Find where the given text appears and provide that cell's center as [X, Y] coordinate. 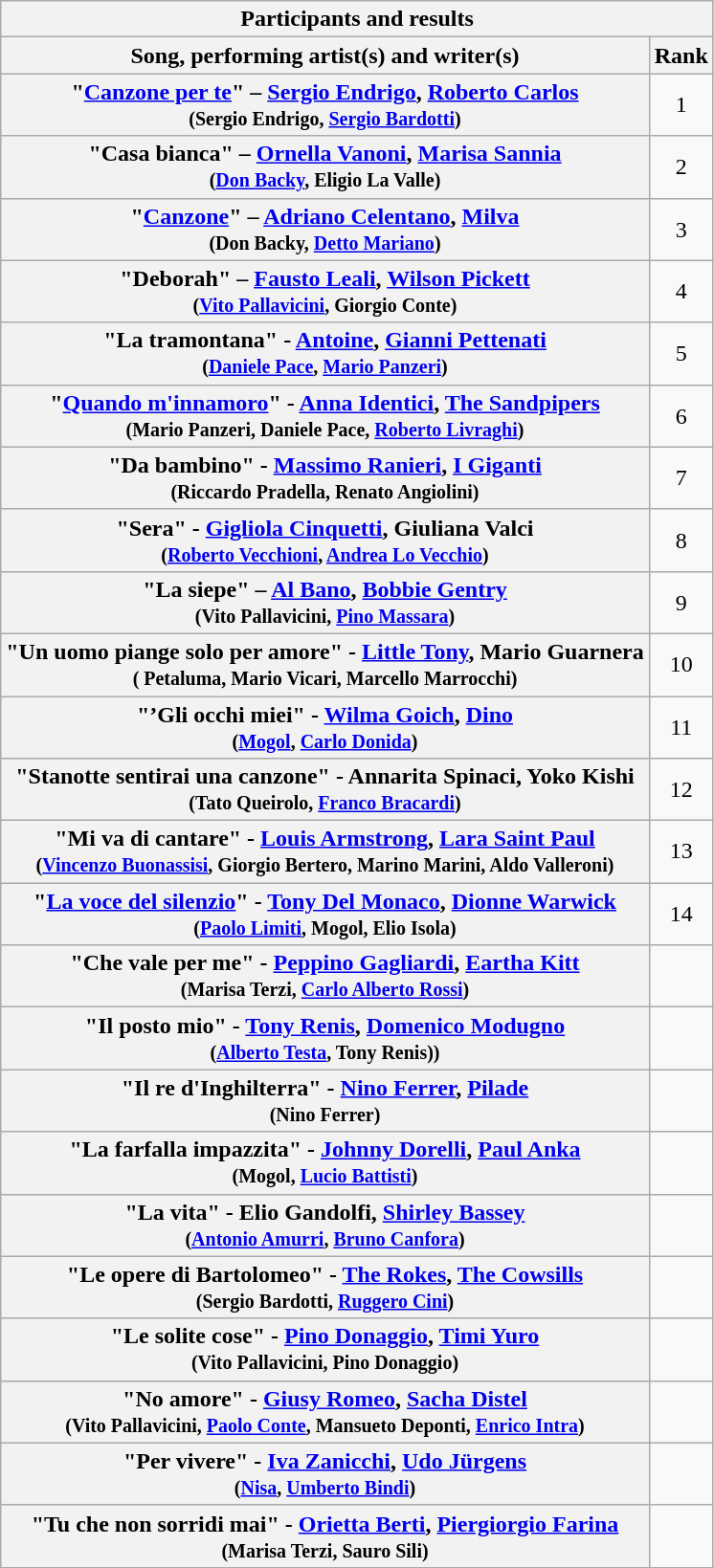
"Da bambino" - Massimo Ranieri, I Giganti (Riccardo Pradella, Renato Angiolini) [325, 478]
14 [681, 915]
"Casa bianca" – Ornella Vanoni, Marisa Sannia (Don Backy, Eligio La Valle) [325, 166]
"Quando m'innamoro" - Anna Identici, The Sandpipers (Mario Panzeri, Daniele Pace, Roberto Livraghi) [325, 415]
"Il posto mio" - Tony Renis, Domenico Modugno (Alberto Testa, Tony Renis)) [325, 1039]
"Deborah" – Fausto Leali, Wilson Pickett (Vito Pallavicini, Giorgio Conte) [325, 291]
"Stanotte sentirai una canzone" - Annarita Spinaci, Yoko Kishi (Tato Queirolo, Franco Bracardi) [325, 790]
1 [681, 105]
8 [681, 540]
"Sera" - Gigliola Cinquetti, Giuliana Valci (Roberto Vecchioni, Andrea Lo Vecchio) [325, 540]
5 [681, 354]
"’Gli occhi miei" - Wilma Goich, Dino (Mogol, Carlo Donida) [325, 727]
"Per vivere" - Iva Zanicchi, Udo Jürgens (Nisa, Umberto Bindi) [325, 1473]
"Che vale per me" - Peppino Gagliardi, Eartha Kitt (Marisa Terzi, Carlo Alberto Rossi) [325, 976]
Participants and results [358, 19]
"Mi va di cantare" - Louis Armstrong, Lara Saint Paul (Vincenzo Buonassisi, Giorgio Bertero, Marino Marini, Aldo Valleroni) [325, 851]
"Canzone per te" – Sergio Endrigo, Roberto Carlos (Sergio Endrigo, Sergio Bardotti) [325, 105]
"Tu che non sorridi mai" - Orietta Berti, Piergiorgio Farina (Marisa Terzi, Sauro Sili) [325, 1536]
"Un uomo piange solo per amore" - Little Tony, Mario Guarnera ( Petaluma, Mario Vicari, Marcello Marrocchi) [325, 664]
10 [681, 664]
"La farfalla impazzita" - Johnny Dorelli, Paul Anka (Mogol, Lucio Battisti) [325, 1163]
6 [681, 415]
"Il re d'Inghilterra" - Nino Ferrer, Pilade (Nino Ferrer) [325, 1100]
9 [681, 603]
"No amore" - Giusy Romeo, Sacha Distel (Vito Pallavicini, Paolo Conte, Mansueto Deponti, Enrico Intra) [325, 1412]
"La vita" - Elio Gandolfi, Shirley Bassey (Antonio Amurri, Bruno Canfora) [325, 1225]
13 [681, 851]
"La siepe" – Al Bano, Bobbie Gentry (Vito Pallavicini, Pino Massara) [325, 603]
"Canzone" – Adriano Celentano, Milva (Don Backy, Detto Mariano) [325, 230]
4 [681, 291]
"La voce del silenzio" - Tony Del Monaco, Dionne Warwick (Paolo Limiti, Mogol, Elio Isola) [325, 915]
"Le opere di Bartolomeo" - The Rokes, The Cowsills (Sergio Bardotti, Ruggero Cini) [325, 1288]
Rank [681, 55]
2 [681, 166]
"Le solite cose" - Pino Donaggio, Timi Yuro (Vito Pallavicini, Pino Donaggio) [325, 1349]
11 [681, 727]
3 [681, 230]
"La tramontana" - Antoine, Gianni Pettenati (Daniele Pace, Mario Panzeri) [325, 354]
12 [681, 790]
7 [681, 478]
Song, performing artist(s) and writer(s) [325, 55]
